Scan for the cell matching the given text and deliver its (x, y) coordinate at center. 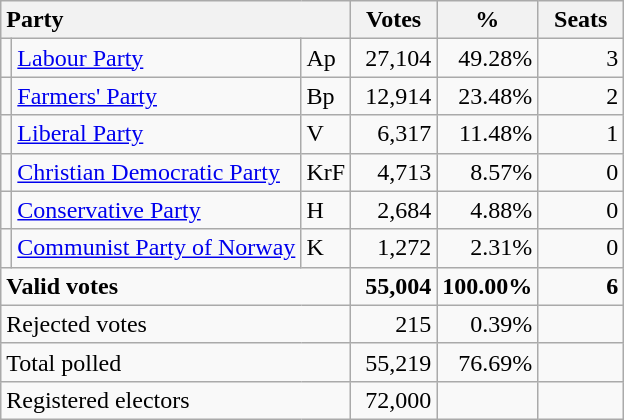
Registered electors (176, 400)
49.28% (488, 58)
4.88% (488, 210)
Valid votes (176, 286)
1,272 (394, 248)
1 (581, 134)
Communist Party of Norway (156, 248)
Conservative Party (156, 210)
Christian Democratic Party (156, 172)
Seats (581, 20)
3 (581, 58)
Bp (326, 96)
% (488, 20)
Votes (394, 20)
76.69% (488, 362)
11.48% (488, 134)
Rejected votes (176, 324)
100.00% (488, 286)
72,000 (394, 400)
55,219 (394, 362)
6 (581, 286)
Farmers' Party (156, 96)
2,684 (394, 210)
H (326, 210)
0.39% (488, 324)
Ap (326, 58)
Total polled (176, 362)
215 (394, 324)
V (326, 134)
2 (581, 96)
KrF (326, 172)
Liberal Party (156, 134)
12,914 (394, 96)
55,004 (394, 286)
2.31% (488, 248)
K (326, 248)
27,104 (394, 58)
6,317 (394, 134)
Labour Party (156, 58)
8.57% (488, 172)
Party (176, 20)
23.48% (488, 96)
4,713 (394, 172)
